Detect which cell encompasses the target text, then output its [X, Y] center coordinate. 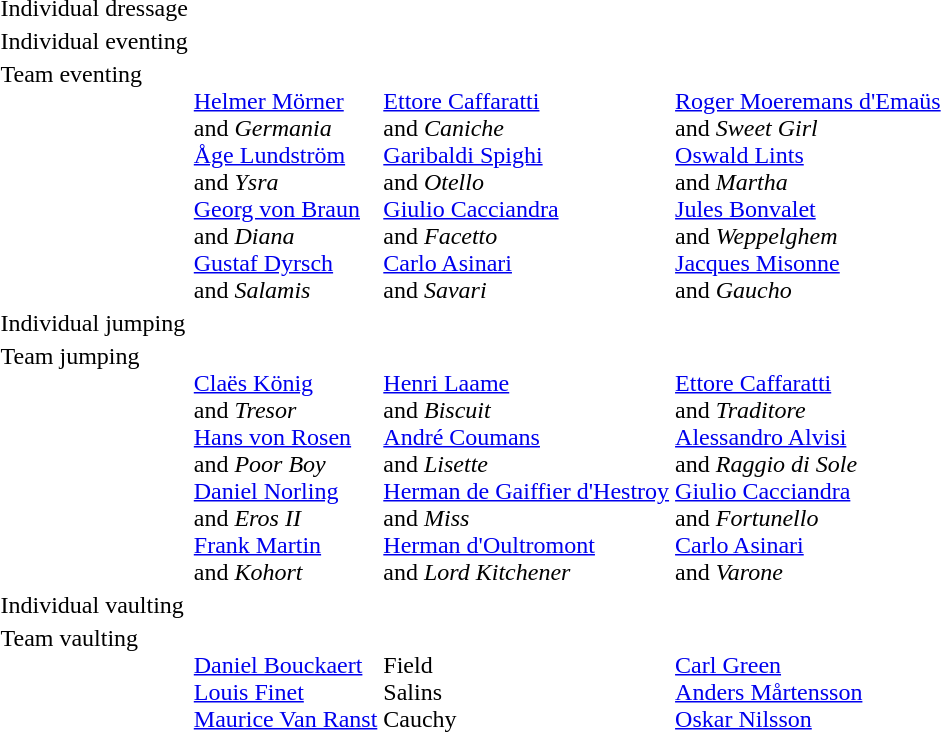
Helmer Mörner and GermaniaÅge Lundström and YsraGeorg von Braun and DianaGustaf Dyrsch and Salamis [286, 182]
Henri Laame and BiscuitAndré Coumans and LisetteHerman de Gaiffier d'Hestroy and MissHerman d'Oultromont and Lord Kitchener [526, 464]
Ettore Caffaratti and CanicheGaribaldi Spighi and OtelloGiulio Cacciandra and FacettoCarlo Asinari and Savari [526, 182]
Claës König and TresorHans von Rosen and Poor BoyDaniel Norling and Eros IIFrank Martin and Kohort [286, 464]
